Detect which cell encompasses the target text, then output its (X, Y) center coordinate. 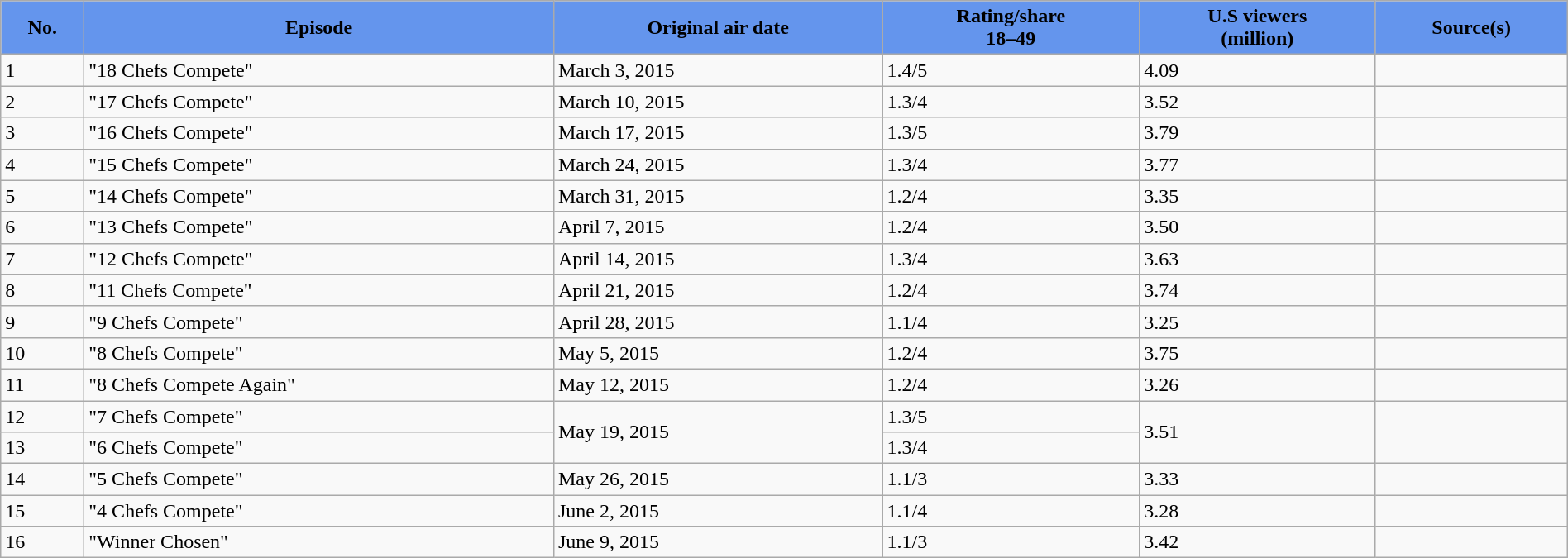
16 (43, 542)
"17 Chefs Compete" (319, 102)
April 7, 2015 (718, 227)
April 28, 2015 (718, 322)
8 (43, 290)
"6 Chefs Compete" (319, 448)
11 (43, 384)
March 31, 2015 (718, 196)
3.51 (1257, 432)
10 (43, 353)
"12 Chefs Compete" (319, 259)
3.74 (1257, 290)
April 14, 2015 (718, 259)
3 (43, 133)
June 9, 2015 (718, 542)
Rating/share18–49 (1011, 28)
March 10, 2015 (718, 102)
3.50 (1257, 227)
3.63 (1257, 259)
15 (43, 511)
Original air date (718, 28)
April 21, 2015 (718, 290)
June 2, 2015 (718, 511)
1.4/5 (1011, 70)
7 (43, 259)
14 (43, 479)
"7 Chefs Compete" (319, 416)
3.33 (1257, 479)
"16 Chefs Compete" (319, 133)
May 26, 2015 (718, 479)
"13 Chefs Compete" (319, 227)
3.52 (1257, 102)
"4 Chefs Compete" (319, 511)
2 (43, 102)
3.77 (1257, 165)
Source(s) (1471, 28)
May 5, 2015 (718, 353)
"18 Chefs Compete" (319, 70)
3.26 (1257, 384)
5 (43, 196)
4 (43, 165)
"Winner Chosen" (319, 542)
March 3, 2015 (718, 70)
March 24, 2015 (718, 165)
3.25 (1257, 322)
3.28 (1257, 511)
"8 Chefs Compete" (319, 353)
12 (43, 416)
"9 Chefs Compete" (319, 322)
"8 Chefs Compete Again" (319, 384)
1 (43, 70)
3.79 (1257, 133)
"5 Chefs Compete" (319, 479)
"14 Chefs Compete" (319, 196)
6 (43, 227)
3.75 (1257, 353)
3.35 (1257, 196)
"11 Chefs Compete" (319, 290)
U.S viewers(million) (1257, 28)
9 (43, 322)
"15 Chefs Compete" (319, 165)
March 17, 2015 (718, 133)
May 19, 2015 (718, 432)
May 12, 2015 (718, 384)
3.42 (1257, 542)
13 (43, 448)
No. (43, 28)
Episode (319, 28)
4.09 (1257, 70)
